Return the [X, Y] coordinate for the center point of the cell that contains the specified text.  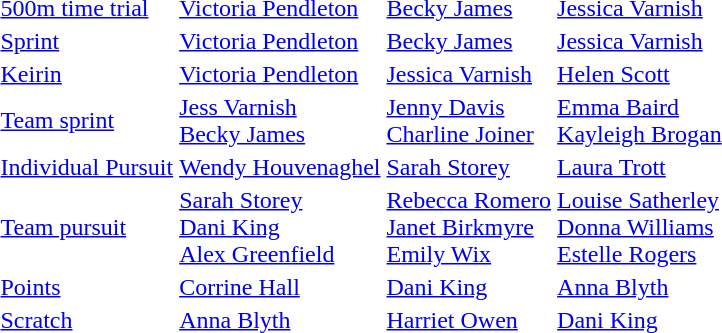
Becky James [469, 41]
Sarah Storey Dani King Alex Greenfield [280, 227]
Rebecca Romero Janet Birkmyre Emily Wix [469, 227]
Jenny Davis Charline Joiner [469, 120]
Wendy Houvenaghel [280, 167]
Dani King [469, 287]
Jessica Varnish [469, 74]
Corrine Hall [280, 287]
Jess Varnish Becky James [280, 120]
Sarah Storey [469, 167]
